Detect which cell encompasses the target text, then output its [X, Y] center coordinate. 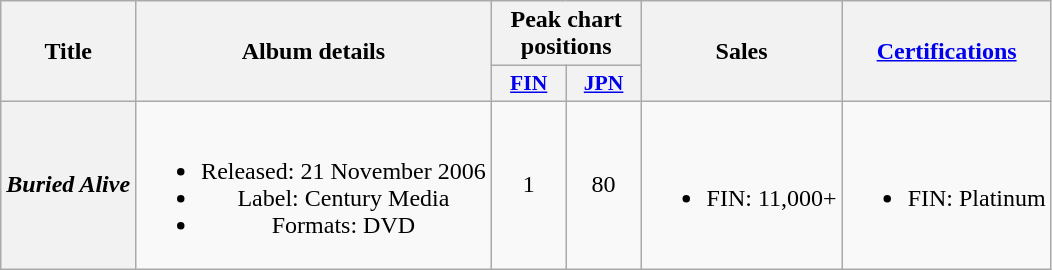
Title [68, 52]
Certifications [946, 52]
Sales [742, 52]
JPN [604, 84]
Peak chart positions [566, 34]
Released: 21 November 2006Label: Century MediaFormats: DVD [314, 184]
FIN [528, 84]
80 [604, 184]
1 [528, 184]
Album details [314, 52]
Buried Alive [68, 184]
FIN: 11,000+ [742, 184]
FIN: Platinum [946, 184]
